For the text-containing cell, return its midpoint in (x, y) coordinate format. 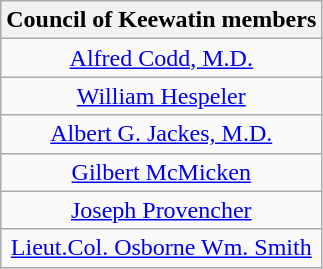
Council of Keewatin members (162, 20)
Lieut.Col. Osborne Wm. Smith (162, 248)
Joseph Provencher (162, 210)
William Hespeler (162, 96)
Albert G. Jackes, M.D. (162, 134)
Gilbert McMicken (162, 172)
Alfred Codd, M.D. (162, 58)
